Identify which cell holds the provided text, then report its (X, Y) central coordinate. 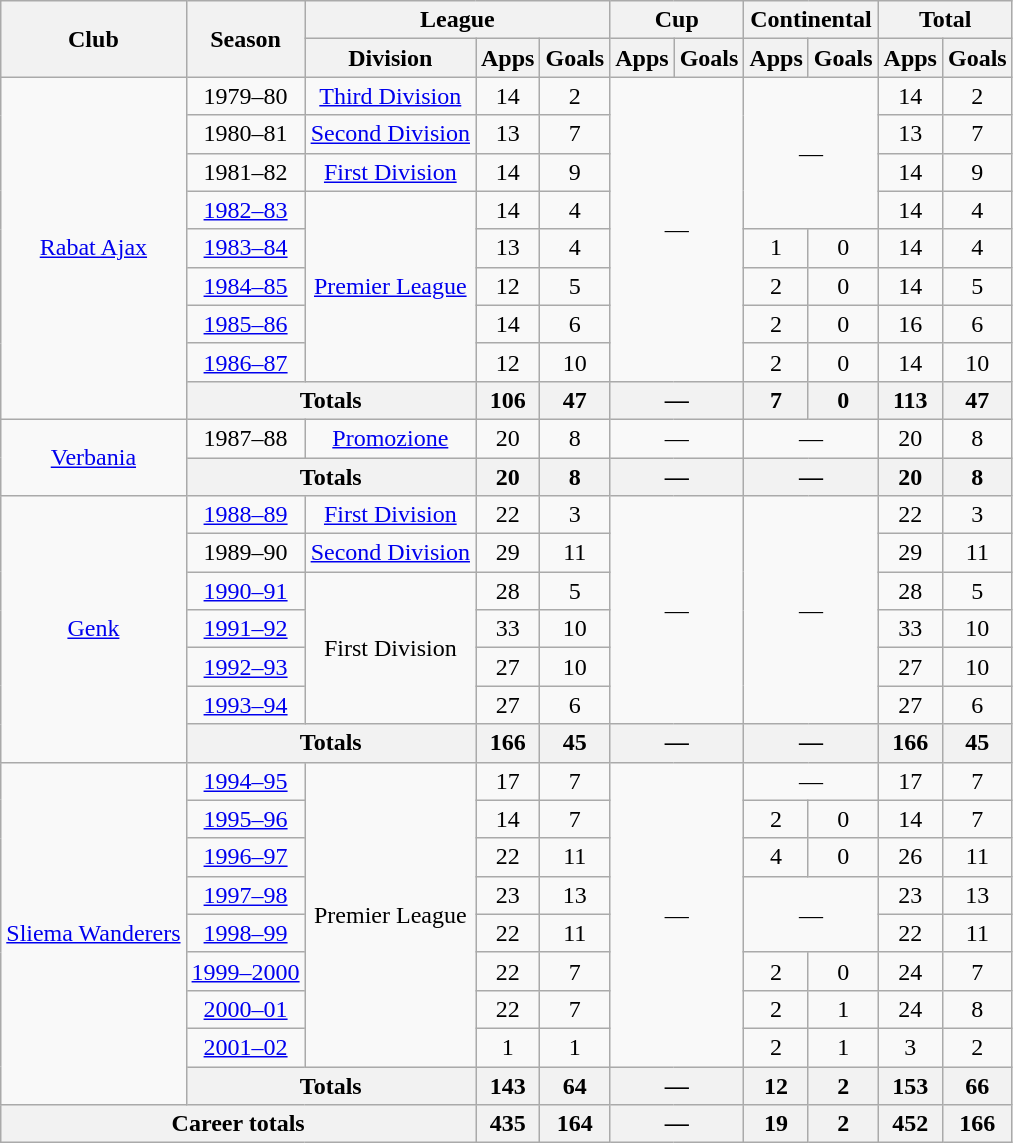
1992–93 (246, 667)
66 (977, 1085)
1993–94 (246, 705)
Genk (94, 629)
Cup (677, 20)
Promozione (390, 438)
Third Division (390, 96)
1997–98 (246, 895)
1995–96 (246, 819)
1989–90 (246, 553)
143 (508, 1085)
64 (575, 1085)
1984–85 (246, 286)
Sliema Wanderers (94, 934)
1990–91 (246, 591)
1981–82 (246, 172)
Club (94, 39)
1996–97 (246, 857)
Rabat Ajax (94, 248)
452 (910, 1124)
113 (910, 400)
1999–2000 (246, 971)
435 (508, 1124)
1994–95 (246, 781)
164 (575, 1124)
1982–83 (246, 210)
153 (910, 1085)
1980–81 (246, 134)
106 (508, 400)
2001–02 (246, 1047)
2000–01 (246, 1009)
1983–84 (246, 248)
1998–99 (246, 933)
Division (390, 58)
16 (910, 324)
1991–92 (246, 629)
1987–88 (246, 438)
Total (945, 20)
26 (910, 857)
League (458, 20)
Season (246, 39)
Career totals (238, 1124)
Continental (811, 20)
1979–80 (246, 96)
1988–89 (246, 515)
Verbania (94, 457)
1986–87 (246, 362)
1985–86 (246, 324)
19 (776, 1124)
